From the cell containing the given text, extract its center point as (X, Y) coordinate. 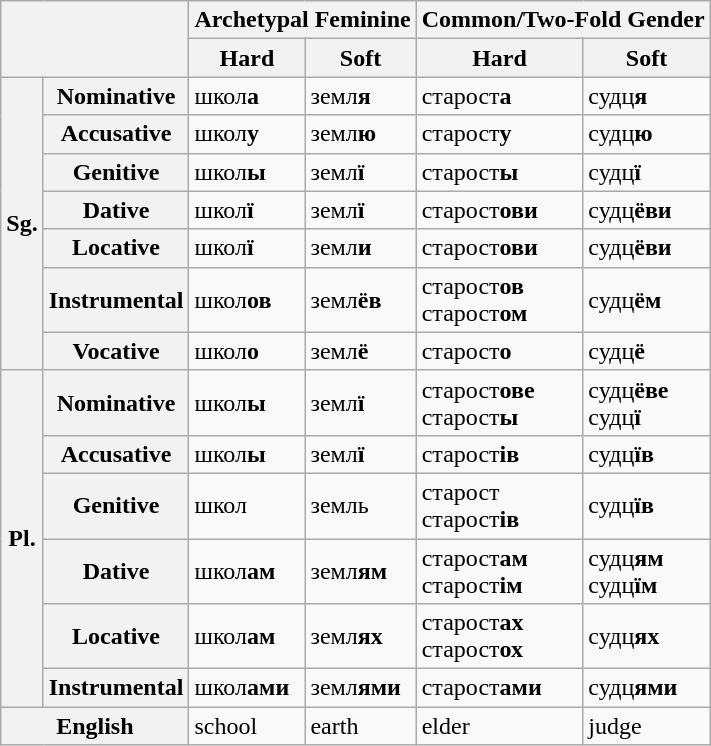
староста (500, 96)
школ (247, 506)
старостов старостом (500, 300)
Vocative (116, 351)
землях (360, 636)
судцю (646, 134)
earth (360, 726)
судцё (646, 351)
школами (247, 688)
судцї (646, 172)
судцях (646, 636)
school (247, 726)
старостове старосты (500, 402)
старосты (500, 172)
землям (360, 570)
старостами (500, 688)
школо (247, 351)
старостах старостох (500, 636)
старостам старостім (500, 570)
судцям судцїм (646, 570)
старостів (500, 454)
English (95, 726)
судцями (646, 688)
elder (500, 726)
земли (360, 248)
Archetypal Feminine (302, 20)
школа (247, 96)
школов (247, 300)
землё (360, 351)
землёв (360, 300)
школу (247, 134)
земль (360, 506)
судцём (646, 300)
judge (646, 726)
старосту (500, 134)
судця (646, 96)
судцёве судцї (646, 402)
земля (360, 96)
Common/Two-Fold Gender (563, 20)
старост старостів (500, 506)
Sg. (22, 224)
землю (360, 134)
землями (360, 688)
старосто (500, 351)
Pl. (22, 538)
